Search for the cell housing the specified text and yield its (X, Y) center coordinate. 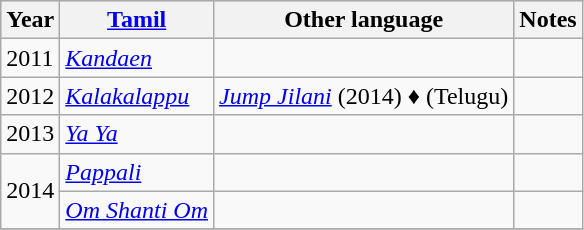
2013 (30, 134)
2012 (30, 96)
Om Shanti Om (137, 210)
Tamil (137, 20)
Pappali (137, 172)
Kalakalappu (137, 96)
2011 (30, 58)
2014 (30, 191)
Notes (548, 20)
Other language (364, 20)
Jump Jilani (2014) ♦ (Telugu) (364, 96)
Year (30, 20)
Ya Ya (137, 134)
Kandaen (137, 58)
